From the cell containing the given text, extract its center point as [X, Y] coordinate. 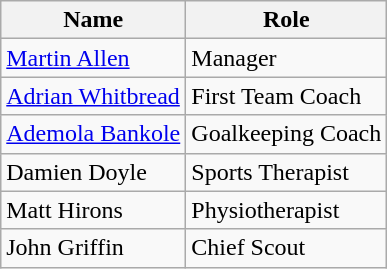
Damien Doyle [94, 172]
Manager [286, 58]
Ademola Bankole [94, 134]
Physiotherapist [286, 210]
John Griffin [94, 248]
Adrian Whitbread [94, 96]
Martin Allen [94, 58]
Chief Scout [286, 248]
Goalkeeping Coach [286, 134]
Sports Therapist [286, 172]
Role [286, 20]
Matt Hirons [94, 210]
First Team Coach [286, 96]
Name [94, 20]
